Capture the cell that displays the provided text and extract its [x, y] central coordinate. 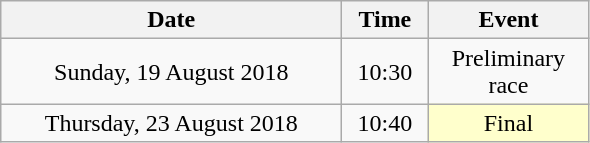
Thursday, 23 August 2018 [172, 123]
Sunday, 19 August 2018 [172, 72]
Time [385, 20]
Event [508, 20]
10:40 [385, 123]
Preliminary race [508, 72]
Final [508, 123]
10:30 [385, 72]
Date [172, 20]
